Scan for the cell matching the given text and deliver its (X, Y) coordinate at center. 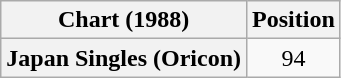
94 (294, 58)
Japan Singles (Oricon) (124, 58)
Chart (1988) (124, 20)
Position (294, 20)
